For the text-containing cell, return its midpoint in [X, Y] coordinate format. 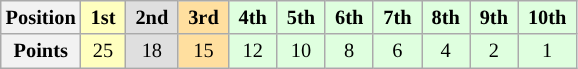
5th [301, 17]
1 [547, 51]
18 [152, 51]
12 [253, 51]
25 [104, 51]
6th [349, 17]
8th [446, 17]
Points [41, 51]
2nd [152, 17]
3rd [203, 17]
2 [494, 51]
9th [494, 17]
4 [446, 51]
7th [397, 17]
8 [349, 51]
10th [547, 17]
1st [104, 17]
10 [301, 51]
4th [253, 17]
Position [41, 17]
6 [397, 51]
15 [203, 51]
